Capture the cell that displays the provided text and extract its (x, y) central coordinate. 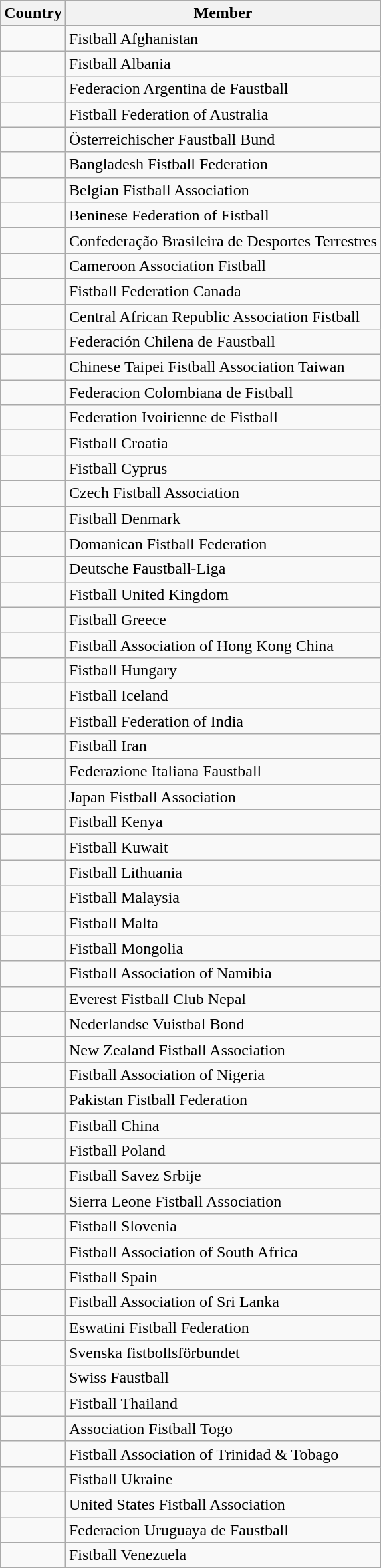
Fistball Malta (223, 923)
Federación Chilena de Faustball (223, 342)
Fistball Federation Canada (223, 291)
Federacion Argentina de Faustball (223, 89)
Federacion Colombiana de Fistball (223, 392)
Svenska fistbollsförbundet (223, 1353)
New Zealand Fistball Association (223, 1049)
Fistball Venezuela (223, 1555)
Cameroon Association Fistball (223, 266)
Fistball Mongolia (223, 948)
Fistball Federation of Australia (223, 114)
Country (33, 13)
Chinese Taipei Fistball Association Taiwan (223, 367)
Fistball Association of Nigeria (223, 1075)
Eswatini Fistball Federation (223, 1328)
Fistball Malaysia (223, 898)
Fistball Iran (223, 746)
Fistball United Kingdom (223, 594)
Central African Republic Association Fistball (223, 317)
Fistball Association of Trinidad & Tobago (223, 1454)
Domanican Fistball Federation (223, 544)
Association Fistball Togo (223, 1429)
Pakistan Fistball Federation (223, 1100)
Fistball Ukraine (223, 1479)
Federazione Italiana Faustball (223, 772)
Fistball Poland (223, 1151)
Fistball Lithuania (223, 873)
Fistball Iceland (223, 695)
Fistball Greece (223, 620)
Fistball Association of South Africa (223, 1252)
Sierra Leone Fistball Association (223, 1201)
Beninese Federation of Fistball (223, 215)
Fistball Association of Sri Lanka (223, 1302)
Japan Fistball Association (223, 797)
Fistball China (223, 1126)
Fistball Association of Hong Kong China (223, 645)
Fistball Federation of India (223, 721)
Federacion Uruguaya de Faustball (223, 1529)
Fistball Slovenia (223, 1227)
Everest Fistball Club Nepal (223, 999)
Nederlandse Vuistbal Bond (223, 1024)
Österreichischer Faustball Bund (223, 139)
Fistball Hungary (223, 670)
Fistball Spain (223, 1277)
United States Fistball Association (223, 1504)
Belgian Fistball Association (223, 190)
Confederação Brasileira de Desportes Terrestres (223, 240)
Federation Ivoirienne de Fistball (223, 418)
Fistball Thailand (223, 1403)
Fistball Afghanistan (223, 39)
Fistball Cyprus (223, 468)
Fistball Kuwait (223, 847)
Czech Fistball Association (223, 493)
Swiss Faustball (223, 1378)
Bangladesh Fistball Federation (223, 165)
Member (223, 13)
Deutsche Faustball-Liga (223, 569)
Fistball Savez Srbije (223, 1176)
Fistball Denmark (223, 519)
Fistball Croatia (223, 443)
Fistball Kenya (223, 822)
Fistball Albania (223, 64)
Fistball Association of Namibia (223, 974)
